Scan for the cell matching the given text and deliver its (X, Y) coordinate at center. 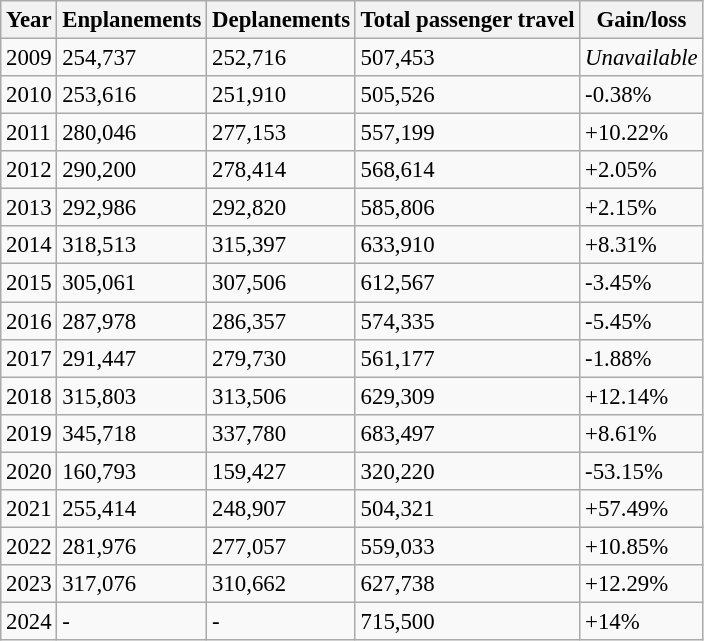
292,986 (132, 208)
286,357 (282, 321)
2013 (29, 208)
568,614 (467, 170)
585,806 (467, 208)
2024 (29, 621)
281,976 (132, 546)
345,718 (132, 433)
255,414 (132, 509)
+8.31% (642, 245)
2017 (29, 358)
310,662 (282, 584)
2018 (29, 396)
Year (29, 20)
2023 (29, 584)
+8.61% (642, 433)
2019 (29, 433)
305,061 (132, 283)
160,793 (132, 471)
2015 (29, 283)
-53.15% (642, 471)
-1.88% (642, 358)
292,820 (282, 208)
318,513 (132, 245)
629,309 (467, 396)
307,506 (282, 283)
315,803 (132, 396)
+2.15% (642, 208)
Unavailable (642, 58)
159,427 (282, 471)
253,616 (132, 95)
+12.14% (642, 396)
-0.38% (642, 95)
627,738 (467, 584)
279,730 (282, 358)
+2.05% (642, 170)
-3.45% (642, 283)
504,321 (467, 509)
612,567 (467, 283)
Deplanements (282, 20)
2016 (29, 321)
561,177 (467, 358)
317,076 (132, 584)
Gain/loss (642, 20)
2021 (29, 509)
290,200 (132, 170)
574,335 (467, 321)
Total passenger travel (467, 20)
+10.85% (642, 546)
248,907 (282, 509)
505,526 (467, 95)
2012 (29, 170)
633,910 (467, 245)
254,737 (132, 58)
2010 (29, 95)
507,453 (467, 58)
277,057 (282, 546)
2022 (29, 546)
280,046 (132, 133)
337,780 (282, 433)
251,910 (282, 95)
277,153 (282, 133)
715,500 (467, 621)
2011 (29, 133)
557,199 (467, 133)
+12.29% (642, 584)
291,447 (132, 358)
2020 (29, 471)
559,033 (467, 546)
252,716 (282, 58)
+14% (642, 621)
+57.49% (642, 509)
+10.22% (642, 133)
-5.45% (642, 321)
320,220 (467, 471)
2009 (29, 58)
278,414 (282, 170)
287,978 (132, 321)
Enplanements (132, 20)
313,506 (282, 396)
315,397 (282, 245)
2014 (29, 245)
683,497 (467, 433)
